Extract the (X, Y) coordinate from the center of the cell holding the provided text.  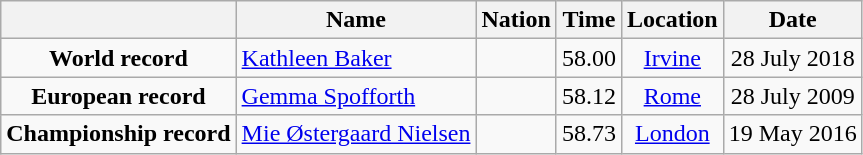
28 July 2009 (792, 96)
Irvine (672, 58)
Nation (516, 20)
Championship record (118, 134)
58.73 (588, 134)
Gemma Spofforth (356, 96)
Rome (672, 96)
Name (356, 20)
World record (118, 58)
Time (588, 20)
28 July 2018 (792, 58)
58.00 (588, 58)
19 May 2016 (792, 134)
Mie Østergaard Nielsen (356, 134)
London (672, 134)
58.12 (588, 96)
European record (118, 96)
Date (792, 20)
Kathleen Baker (356, 58)
Location (672, 20)
